Locate the cell with the specified text and output its [X, Y] center coordinate. 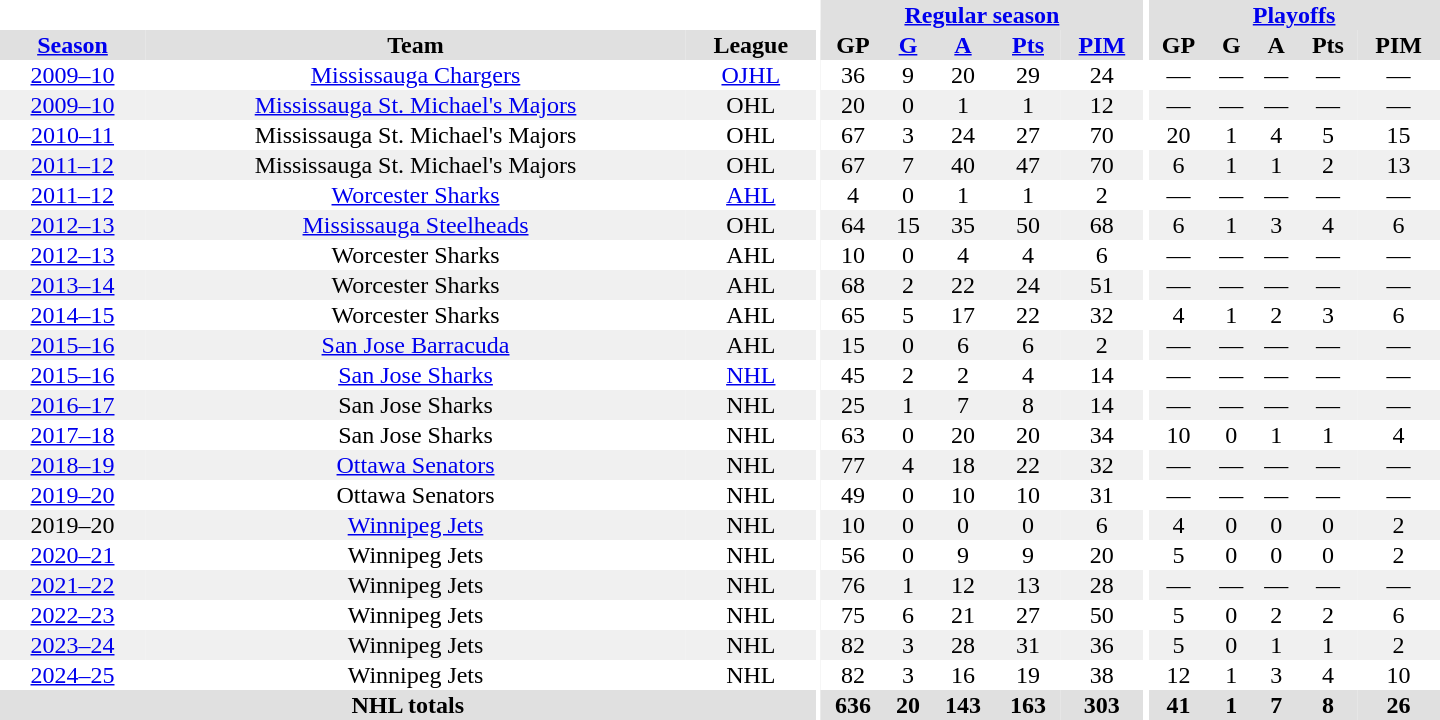
49 [854, 495]
Regular season [982, 15]
35 [964, 225]
OJHL [750, 75]
64 [854, 225]
63 [854, 435]
2024–25 [72, 675]
303 [1102, 705]
San Jose Barracuda [416, 345]
Playoffs [1294, 15]
18 [964, 465]
40 [964, 165]
29 [1028, 75]
2022–23 [72, 615]
2014–15 [72, 315]
2020–21 [72, 555]
NHL totals [408, 705]
38 [1102, 675]
77 [854, 465]
2023–24 [72, 645]
636 [854, 705]
League [750, 45]
163 [1028, 705]
45 [854, 375]
2013–14 [72, 285]
2010–11 [72, 135]
41 [1178, 705]
75 [854, 615]
Season [72, 45]
76 [854, 585]
Mississauga Steelheads [416, 225]
51 [1102, 285]
16 [964, 675]
47 [1028, 165]
2018–19 [72, 465]
19 [1028, 675]
2021–22 [72, 585]
21 [964, 615]
34 [1102, 435]
56 [854, 555]
143 [964, 705]
2017–18 [72, 435]
Team [416, 45]
Mississauga Chargers [416, 75]
65 [854, 315]
17 [964, 315]
2016–17 [72, 405]
26 [1398, 705]
25 [854, 405]
